Output the (x, y) coordinate of the center of the cell containing the given text.  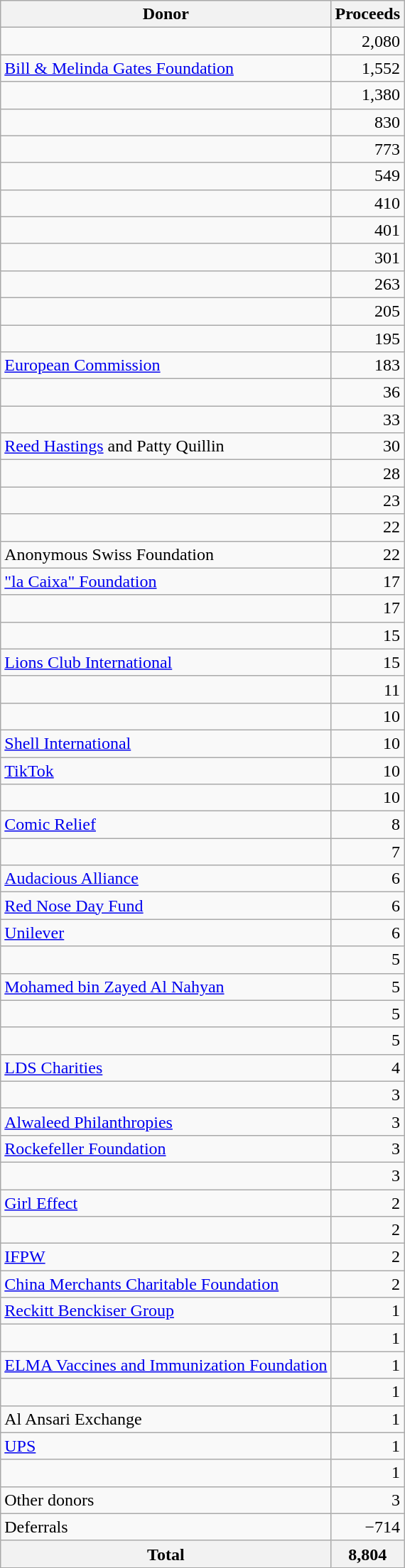
Mohamed bin Zayed Al Nahyan (166, 987)
8,804 (368, 1554)
410 (368, 203)
30 (368, 446)
23 (368, 500)
28 (368, 473)
Audacious Alliance (166, 879)
IFPW (166, 1257)
Donor (166, 14)
UPS (166, 1446)
205 (368, 311)
183 (368, 366)
830 (368, 122)
−714 (368, 1527)
LDS Charities (166, 1068)
Alwaleed Philanthropies (166, 1122)
Anonymous Swiss Foundation (166, 554)
4 (368, 1068)
549 (368, 176)
Total (166, 1554)
China Merchants Charitable Foundation (166, 1284)
401 (368, 230)
Girl Effect (166, 1203)
Red Nose Day Fund (166, 906)
Reckitt Benckiser Group (166, 1311)
Shell International (166, 743)
2,080 (368, 41)
7 (368, 852)
"la Caixa" Foundation (166, 581)
Lions Club International (166, 662)
8 (368, 825)
Unilever (166, 933)
36 (368, 393)
1,380 (368, 95)
Rockefeller Foundation (166, 1148)
195 (368, 339)
Bill & Melinda Gates Foundation (166, 68)
301 (368, 257)
Proceeds (368, 14)
1,552 (368, 68)
Other donors (166, 1500)
ELMA Vaccines and Immunization Foundation (166, 1365)
Reed Hastings and Patty Quillin (166, 446)
11 (368, 689)
Al Ansari Exchange (166, 1419)
Deferrals (166, 1527)
Comic Relief (166, 825)
TikTok (166, 770)
263 (368, 284)
773 (368, 149)
33 (368, 420)
European Commission (166, 366)
